For the text-containing cell, return its midpoint in (x, y) coordinate format. 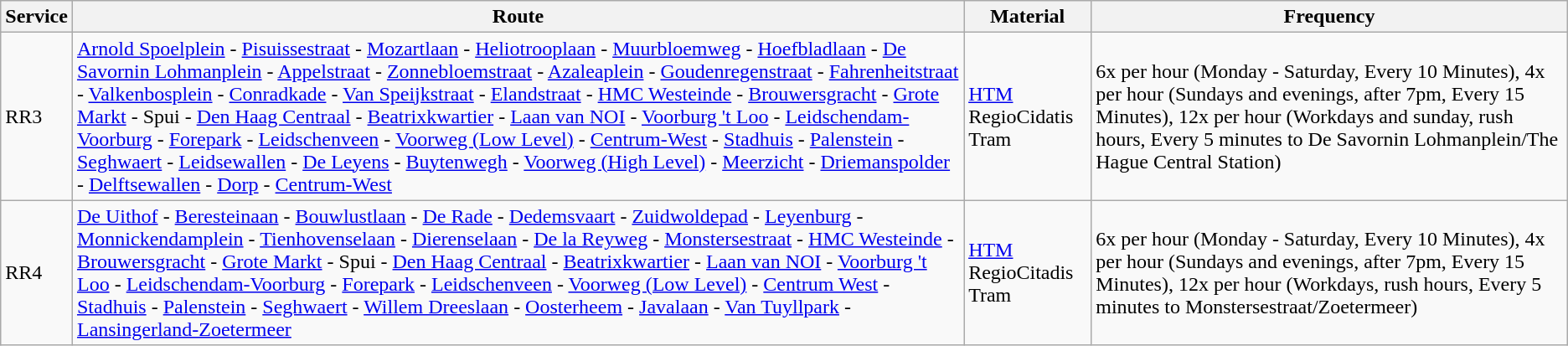
RR3 (37, 116)
RR4 (37, 273)
Material (1028, 17)
Frequency (1330, 17)
Service (37, 17)
HTM RegioCidatis Tram (1028, 116)
HTM RegioCitadis Tram (1028, 273)
Route (518, 17)
